Provide the (x, y) coordinate of the cell's center where the given text is located.  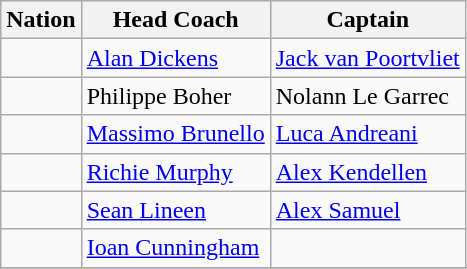
Massimo Brunello (176, 134)
Alex Kendellen (368, 172)
Head Coach (176, 20)
Luca Andreani (368, 134)
Jack van Poortvliet (368, 58)
Captain (368, 20)
Sean Lineen (176, 210)
Nolann Le Garrec (368, 96)
Ioan Cunningham (176, 248)
Philippe Boher (176, 96)
Alan Dickens (176, 58)
Richie Murphy (176, 172)
Alex Samuel (368, 210)
Nation (41, 20)
